Identify which cell holds the provided text, then report its (X, Y) central coordinate. 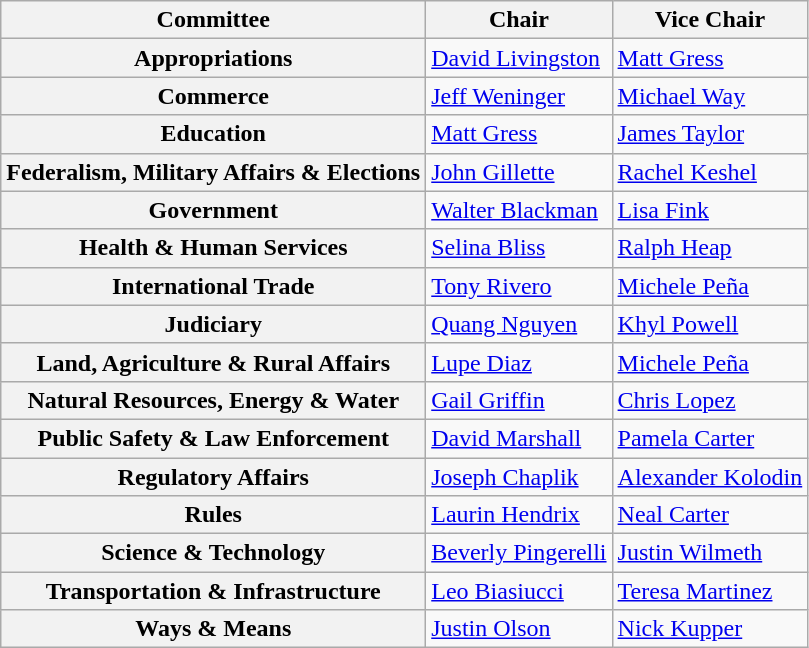
David Livingston (519, 58)
Rachel Keshel (710, 172)
Nick Kupper (710, 629)
Jeff Weninger (519, 96)
Justin Wilmeth (710, 553)
Tony Rivero (519, 286)
Joseph Chaplik (519, 477)
Justin Olson (519, 629)
Quang Nguyen (519, 324)
Public Safety & Law Enforcement (214, 438)
Gail Griffin (519, 400)
Chris Lopez (710, 400)
Committee (214, 20)
Ralph Heap (710, 248)
Science & Technology (214, 553)
Beverly Pingerelli (519, 553)
Chair (519, 20)
Ways & Means (214, 629)
Lupe Diaz (519, 362)
Land, Agriculture & Rural Affairs (214, 362)
Rules (214, 515)
Natural Resources, Energy & Water (214, 400)
Walter Blackman (519, 210)
Neal Carter (710, 515)
Transportation & Infrastructure (214, 591)
Leo Biasiucci (519, 591)
Health & Human Services (214, 248)
David Marshall (519, 438)
Selina Bliss (519, 248)
Regulatory Affairs (214, 477)
Commerce (214, 96)
James Taylor (710, 134)
John Gillette (519, 172)
Teresa Martinez (710, 591)
Laurin Hendrix (519, 515)
Lisa Fink (710, 210)
Alexander Kolodin (710, 477)
Vice Chair (710, 20)
Judiciary (214, 324)
Education (214, 134)
Michael Way (710, 96)
Federalism, Military Affairs & Elections (214, 172)
Pamela Carter (710, 438)
Khyl Powell (710, 324)
International Trade (214, 286)
Appropriations (214, 58)
Government (214, 210)
